Return (x, y) of the center of cell containing provided text 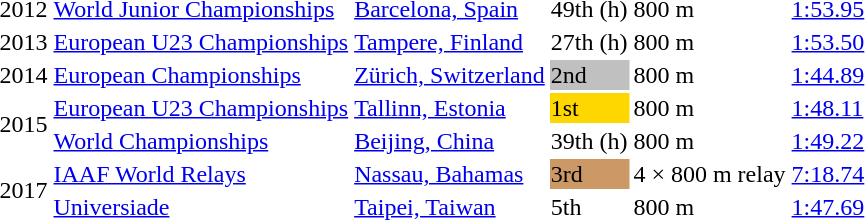
3rd (589, 174)
Tallinn, Estonia (450, 108)
27th (h) (589, 42)
Beijing, China (450, 141)
4 × 800 m relay (710, 174)
1st (589, 108)
2nd (589, 75)
IAAF World Relays (201, 174)
Tampere, Finland (450, 42)
Zürich, Switzerland (450, 75)
Nassau, Bahamas (450, 174)
39th (h) (589, 141)
World Championships (201, 141)
European Championships (201, 75)
